From the cell containing the given text, extract its center point as [X, Y] coordinate. 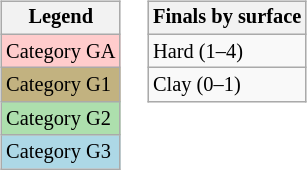
Category G1 [60, 85]
Category G2 [60, 119]
Legend [60, 18]
Clay (0–1) [227, 85]
Category GA [60, 51]
Finals by surface [227, 18]
Hard (1–4) [227, 51]
Category G3 [60, 152]
